Locate the cell with the specified text and output its (X, Y) center coordinate. 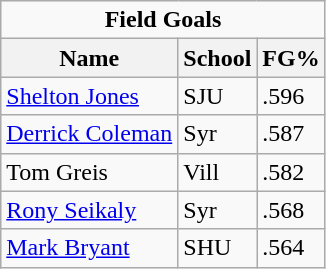
.568 (291, 210)
SJU (218, 96)
Shelton Jones (90, 96)
Tom Greis (90, 172)
FG% (291, 58)
Mark Bryant (90, 248)
Field Goals (163, 20)
Vill (218, 172)
SHU (218, 248)
.587 (291, 134)
Rony Seikaly (90, 210)
Derrick Coleman (90, 134)
.596 (291, 96)
School (218, 58)
.564 (291, 248)
.582 (291, 172)
Name (90, 58)
